Detect which cell encompasses the target text, then output its [X, Y] center coordinate. 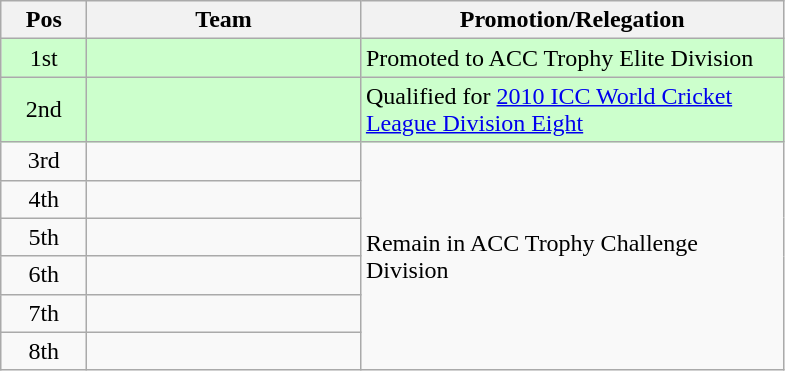
Remain in ACC Trophy Challenge Division [572, 256]
3rd [44, 161]
6th [44, 275]
1st [44, 58]
Team [224, 20]
8th [44, 351]
2nd [44, 110]
Promoted to ACC Trophy Elite Division [572, 58]
Pos [44, 20]
5th [44, 237]
7th [44, 313]
Promotion/Relegation [572, 20]
Qualified for 2010 ICC World Cricket League Division Eight [572, 110]
4th [44, 199]
